From the cell containing the given text, extract its center point as [X, Y] coordinate. 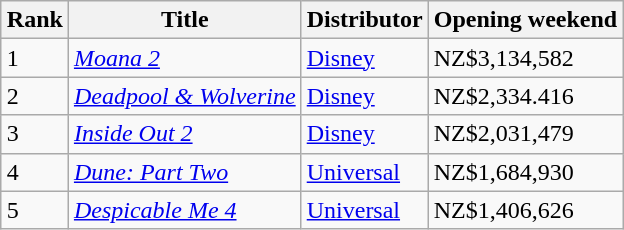
NZ$2,031,479 [525, 134]
4 [34, 172]
Despicable Me 4 [184, 210]
Inside Out 2 [184, 134]
NZ$2,334.416 [525, 96]
Title [184, 20]
1 [34, 58]
5 [34, 210]
Rank [34, 20]
Dune: Part Two [184, 172]
Opening weekend [525, 20]
2 [34, 96]
Deadpool & Wolverine [184, 96]
NZ$1,406,626 [525, 210]
NZ$3,134,582 [525, 58]
NZ$1,684,930 [525, 172]
Distributor [364, 20]
Moana 2 [184, 58]
3 [34, 134]
